Detect which cell encompasses the target text, then output its [X, Y] center coordinate. 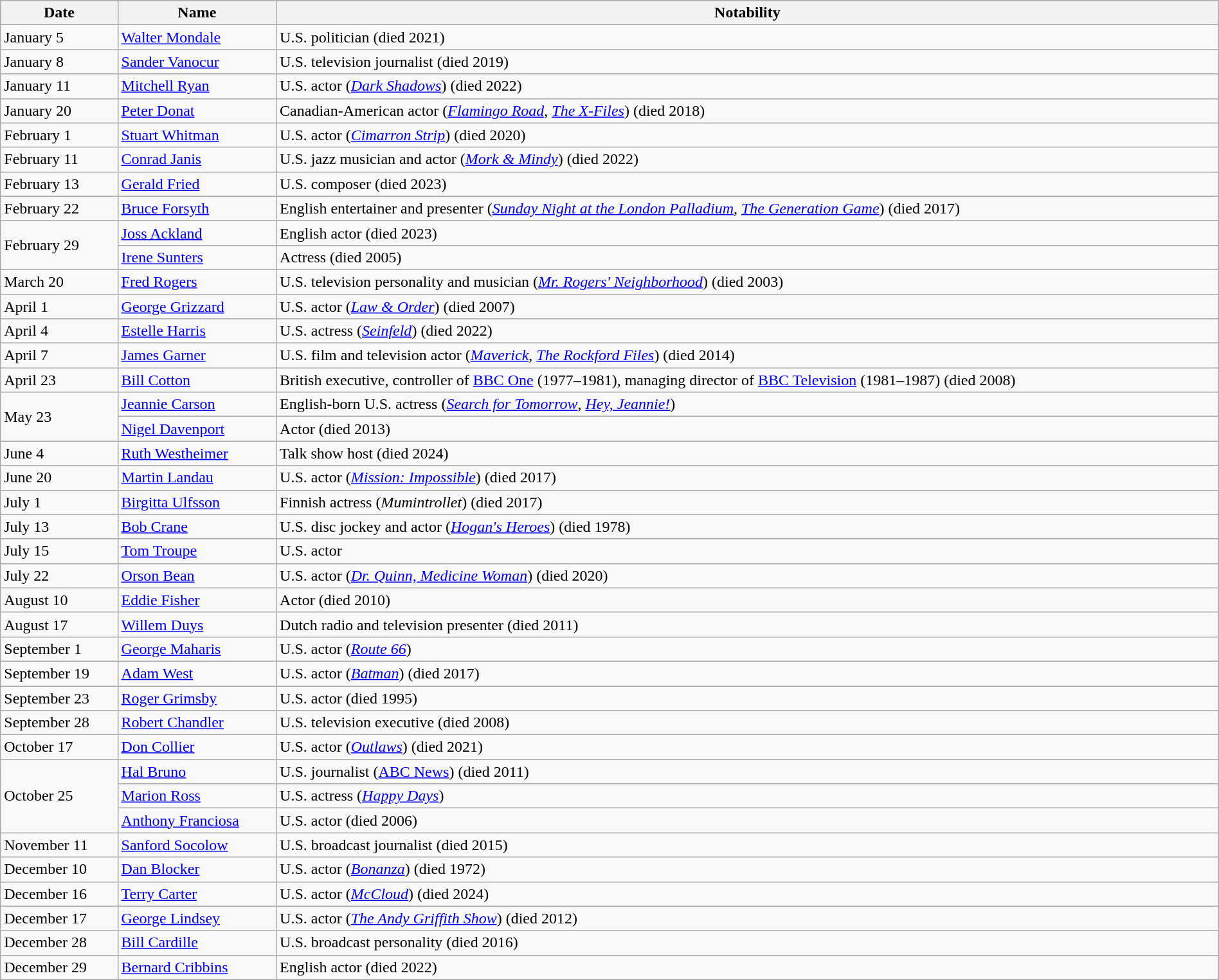
July 13 [59, 527]
July 15 [59, 551]
U.S. actor (Dark Shadows) (died 2022) [748, 86]
Roger Grimsby [197, 698]
Martin Landau [197, 478]
Talk show host (died 2024) [748, 453]
Ruth Westheimer [197, 453]
Anthony Franciosa [197, 821]
George Grizzard [197, 307]
U.S. actor (Bonanza) (died 1972) [748, 869]
December 10 [59, 869]
Conrad Janis [197, 159]
Bruce Forsyth [197, 208]
U.S. actor (The Andy Griffith Show) (died 2012) [748, 918]
May 23 [59, 417]
Finnish actress (Mumintrollet) (died 2017) [748, 502]
English entertainer and presenter (Sunday Night at the London Palladium, The Generation Game) (died 2017) [748, 208]
U.S. actor (Cimarron Strip) (died 2020) [748, 135]
Peter Donat [197, 111]
Willem Duys [197, 624]
U.S. actor (died 1995) [748, 698]
Dutch radio and television presenter (died 2011) [748, 624]
March 20 [59, 282]
December 17 [59, 918]
Sander Vanocur [197, 62]
Tom Troupe [197, 551]
Estelle Harris [197, 331]
British executive, controller of BBC One (1977–1981), managing director of BBC Television (1981–1987) (died 2008) [748, 380]
Hal Bruno [197, 772]
U.S. actor (Batman) (died 2017) [748, 673]
September 28 [59, 723]
February 11 [59, 159]
Don Collier [197, 747]
Birgitta Ulfsson [197, 502]
U.S. broadcast personality (died 2016) [748, 943]
Terry Carter [197, 894]
U.S. actor [748, 551]
Bernard Cribbins [197, 967]
July 1 [59, 502]
U.S. television journalist (died 2019) [748, 62]
January 8 [59, 62]
April 4 [59, 331]
U.S. composer (died 2023) [748, 184]
Dan Blocker [197, 869]
U.S. actor (Dr. Quinn, Medicine Woman) (died 2020) [748, 576]
Sanford Socolow [197, 845]
U.S. actor (Mission: Impossible) (died 2017) [748, 478]
Orson Bean [197, 576]
April 7 [59, 356]
Mitchell Ryan [197, 86]
September 1 [59, 649]
June 20 [59, 478]
February 29 [59, 245]
U.S. film and television actor (Maverick, The Rockford Files) (died 2014) [748, 356]
Date [59, 13]
April 23 [59, 380]
U.S. actor (Route 66) [748, 649]
Actor (died 2013) [748, 429]
Irene Sunters [197, 257]
August 10 [59, 600]
February 1 [59, 135]
Robert Chandler [197, 723]
January 20 [59, 111]
U.S. actor (Outlaws) (died 2021) [748, 747]
November 11 [59, 845]
Bill Cotton [197, 380]
U.S. broadcast journalist (died 2015) [748, 845]
Bob Crane [197, 527]
Walter Mondale [197, 37]
U.S. journalist (ABC News) (died 2011) [748, 772]
February 13 [59, 184]
Stuart Whitman [197, 135]
Joss Ackland [197, 233]
U.S. disc jockey and actor (Hogan's Heroes) (died 1978) [748, 527]
Adam West [197, 673]
U.S. actor (McCloud) (died 2024) [748, 894]
December 29 [59, 967]
Notability [748, 13]
U.S. actor (died 2006) [748, 821]
Eddie Fisher [197, 600]
Name [197, 13]
James Garner [197, 356]
Actor (died 2010) [748, 600]
August 17 [59, 624]
U.S. television personality and musician (Mr. Rogers' Neighborhood) (died 2003) [748, 282]
June 4 [59, 453]
U.S. jazz musician and actor (Mork & Mindy) (died 2022) [748, 159]
English actor (died 2022) [748, 967]
April 1 [59, 307]
February 22 [59, 208]
Marion Ross [197, 796]
Actress (died 2005) [748, 257]
Nigel Davenport [197, 429]
Bill Cardille [197, 943]
Canadian-American actor (Flamingo Road, The X-Files) (died 2018) [748, 111]
December 28 [59, 943]
George Maharis [197, 649]
Fred Rogers [197, 282]
September 19 [59, 673]
English actor (died 2023) [748, 233]
December 16 [59, 894]
July 22 [59, 576]
October 17 [59, 747]
January 11 [59, 86]
U.S. actress (Seinfeld) (died 2022) [748, 331]
U.S. actor (Law & Order) (died 2007) [748, 307]
October 25 [59, 796]
Jeannie Carson [197, 404]
January 5 [59, 37]
U.S. actress (Happy Days) [748, 796]
English-born U.S. actress (Search for Tomorrow, Hey, Jeannie!) [748, 404]
George Lindsey [197, 918]
September 23 [59, 698]
U.S. television executive (died 2008) [748, 723]
U.S. politician (died 2021) [748, 37]
Gerald Fried [197, 184]
